From the cell containing the given text, extract its center point as (x, y) coordinate. 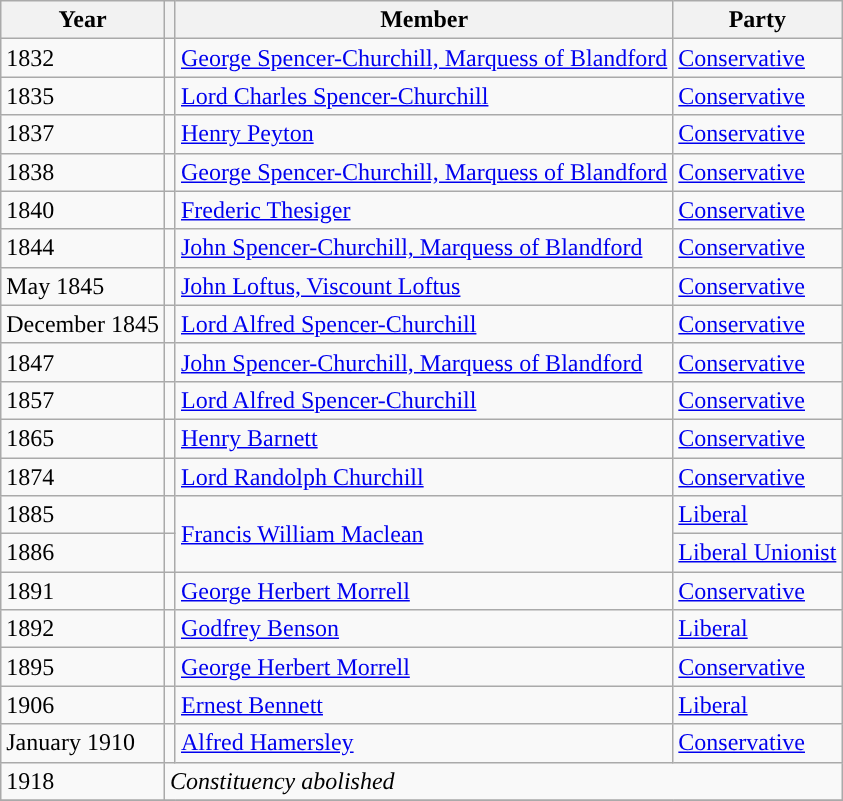
Francis William Maclean (424, 534)
Member (424, 20)
1886 (83, 553)
1891 (83, 591)
Ernest Bennett (424, 705)
1865 (83, 438)
January 1910 (83, 743)
1895 (83, 667)
1918 (83, 781)
Year (83, 20)
1857 (83, 400)
1906 (83, 705)
Frederic Thesiger (424, 210)
1835 (83, 96)
Lord Randolph Churchill (424, 477)
John Loftus, Viscount Loftus (424, 286)
Godfrey Benson (424, 629)
1874 (83, 477)
December 1845 (83, 324)
May 1845 (83, 286)
1840 (83, 210)
1885 (83, 515)
Henry Barnett (424, 438)
Alfred Hamersley (424, 743)
Henry Peyton (424, 134)
1837 (83, 134)
Lord Charles Spencer-Churchill (424, 96)
1892 (83, 629)
Liberal Unionist (758, 553)
1844 (83, 248)
1838 (83, 172)
Party (758, 20)
Constituency abolished (502, 781)
1847 (83, 362)
1832 (83, 58)
